Capture the cell that displays the provided text and extract its (X, Y) central coordinate. 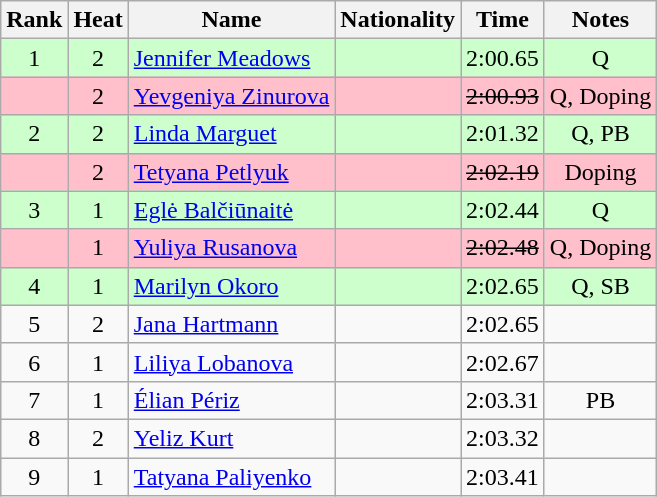
Rank (34, 20)
Yuliya Rusanova (232, 248)
7 (34, 400)
Élian Périz (232, 400)
Tetyana Petlyuk (232, 172)
5 (34, 324)
Doping (600, 172)
Time (503, 20)
Liliya Lobanova (232, 362)
Jana Hartmann (232, 324)
Linda Marguet (232, 134)
2:01.32 (503, 134)
9 (34, 477)
Yeliz Kurt (232, 438)
2:00.93 (503, 96)
8 (34, 438)
2:02.67 (503, 362)
Heat (98, 20)
4 (34, 286)
2:02.19 (503, 172)
Q, SB (600, 286)
2:03.41 (503, 477)
2:00.65 (503, 58)
6 (34, 362)
PB (600, 400)
3 (34, 210)
Marilyn Okoro (232, 286)
Yevgeniya Zinurova (232, 96)
Tatyana Paliyenko (232, 477)
Name (232, 20)
2:03.32 (503, 438)
Eglė Balčiūnaitė (232, 210)
Jennifer Meadows (232, 58)
Nationality (398, 20)
2:02.44 (503, 210)
2:02.48 (503, 248)
2:03.31 (503, 400)
Notes (600, 20)
Q, PB (600, 134)
